Detect which cell encompasses the target text, then output its (x, y) center coordinate. 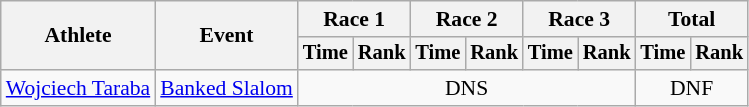
Race 2 (466, 19)
Race 1 (354, 19)
Banked Slalom (226, 88)
Athlete (78, 36)
Wojciech Taraba (78, 88)
Event (226, 36)
DNF (691, 88)
DNS (467, 88)
Total (691, 19)
Race 3 (579, 19)
